Scan for the cell matching the given text and deliver its (x, y) coordinate at center. 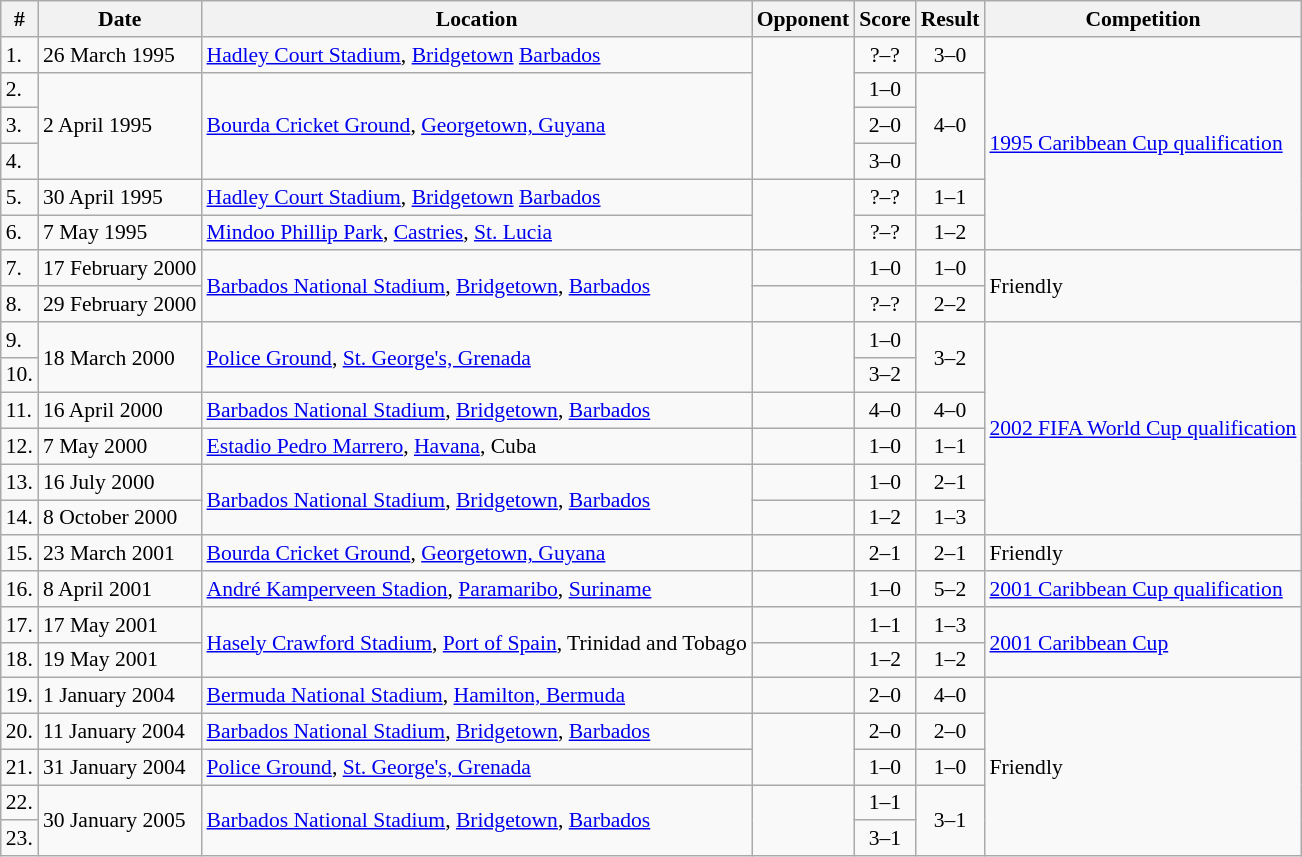
16 April 2000 (120, 411)
26 March 1995 (120, 55)
16. (20, 589)
30 January 2005 (120, 820)
18 March 2000 (120, 358)
7 May 1995 (120, 233)
15. (20, 554)
2002 FIFA World Cup qualification (1142, 429)
5–2 (950, 589)
10. (20, 375)
Location (476, 19)
# (20, 19)
Opponent (804, 19)
2. (20, 90)
17 May 2001 (120, 625)
31 January 2004 (120, 767)
16 July 2000 (120, 482)
André Kamperveen Stadion, Paramaribo, Suriname (476, 589)
3. (20, 126)
13. (20, 482)
1 January 2004 (120, 696)
2001 Caribbean Cup (1142, 642)
18. (20, 660)
30 April 1995 (120, 197)
7. (20, 269)
14. (20, 518)
Competition (1142, 19)
4. (20, 162)
8 April 2001 (120, 589)
1995 Caribbean Cup qualification (1142, 144)
19 May 2001 (120, 660)
8. (20, 304)
2 April 1995 (120, 126)
2001 Caribbean Cup qualification (1142, 589)
23 March 2001 (120, 554)
Date (120, 19)
11 January 2004 (120, 732)
17. (20, 625)
Mindoo Phillip Park, Castries, St. Lucia (476, 233)
29 February 2000 (120, 304)
17 February 2000 (120, 269)
8 October 2000 (120, 518)
1. (20, 55)
9. (20, 340)
Result (950, 19)
Bermuda National Stadium, Hamilton, Bermuda (476, 696)
Score (884, 19)
21. (20, 767)
12. (20, 447)
22. (20, 803)
Estadio Pedro Marrero, Havana, Cuba (476, 447)
20. (20, 732)
19. (20, 696)
11. (20, 411)
2–2 (950, 304)
23. (20, 839)
Hasely Crawford Stadium, Port of Spain, Trinidad and Tobago (476, 642)
7 May 2000 (120, 447)
6. (20, 233)
5. (20, 197)
